Find where the given text appears and provide that cell's center as (X, Y) coordinate. 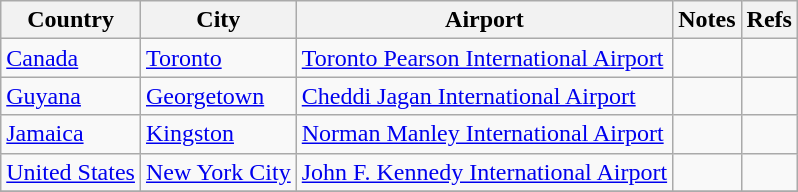
City (218, 20)
John F. Kennedy International Airport (484, 172)
Notes (707, 20)
Airport (484, 20)
Guyana (71, 96)
Toronto Pearson International Airport (484, 58)
Cheddi Jagan International Airport (484, 96)
Refs (769, 20)
Norman Manley International Airport (484, 134)
Toronto (218, 58)
Canada (71, 58)
Georgetown (218, 96)
Country (71, 20)
United States (71, 172)
New York City (218, 172)
Jamaica (71, 134)
Kingston (218, 134)
